Search for the cell housing the specified text and yield its [x, y] center coordinate. 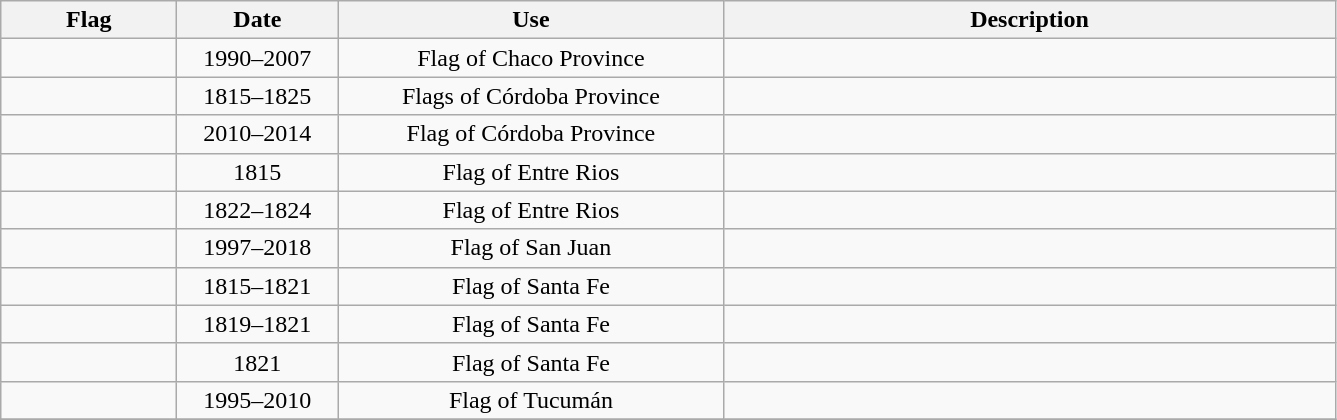
Flag of Chaco Province [531, 58]
1822–1824 [258, 210]
Flags of Córdoba Province [531, 96]
Date [258, 20]
Flag [89, 20]
Flag of Tucumán [531, 400]
1815–1821 [258, 286]
1990–2007 [258, 58]
1819–1821 [258, 324]
Use [531, 20]
Flag of San Juan [531, 248]
1821 [258, 362]
Description [1030, 20]
2010–2014 [258, 134]
1995–2010 [258, 400]
1815–1825 [258, 96]
1997–2018 [258, 248]
Flag of Córdoba Province [531, 134]
1815 [258, 172]
